Return (x, y) of the center of cell containing provided text 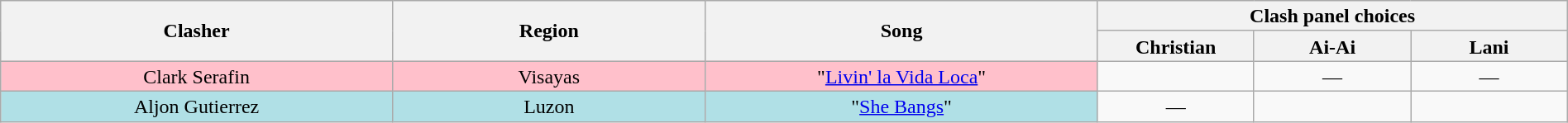
Aljon Gutierrez (197, 106)
Clark Serafin (197, 76)
Song (901, 31)
Visayas (549, 76)
Luzon (549, 106)
Clasher (197, 31)
Region (549, 31)
"She Bangs" (901, 106)
"Livin' la Vida Loca" (901, 76)
Lani (1489, 46)
Christian (1176, 46)
Clash panel choices (1332, 17)
Ai-Ai (1331, 46)
